Identify which cell holds the provided text, then report its [x, y] central coordinate. 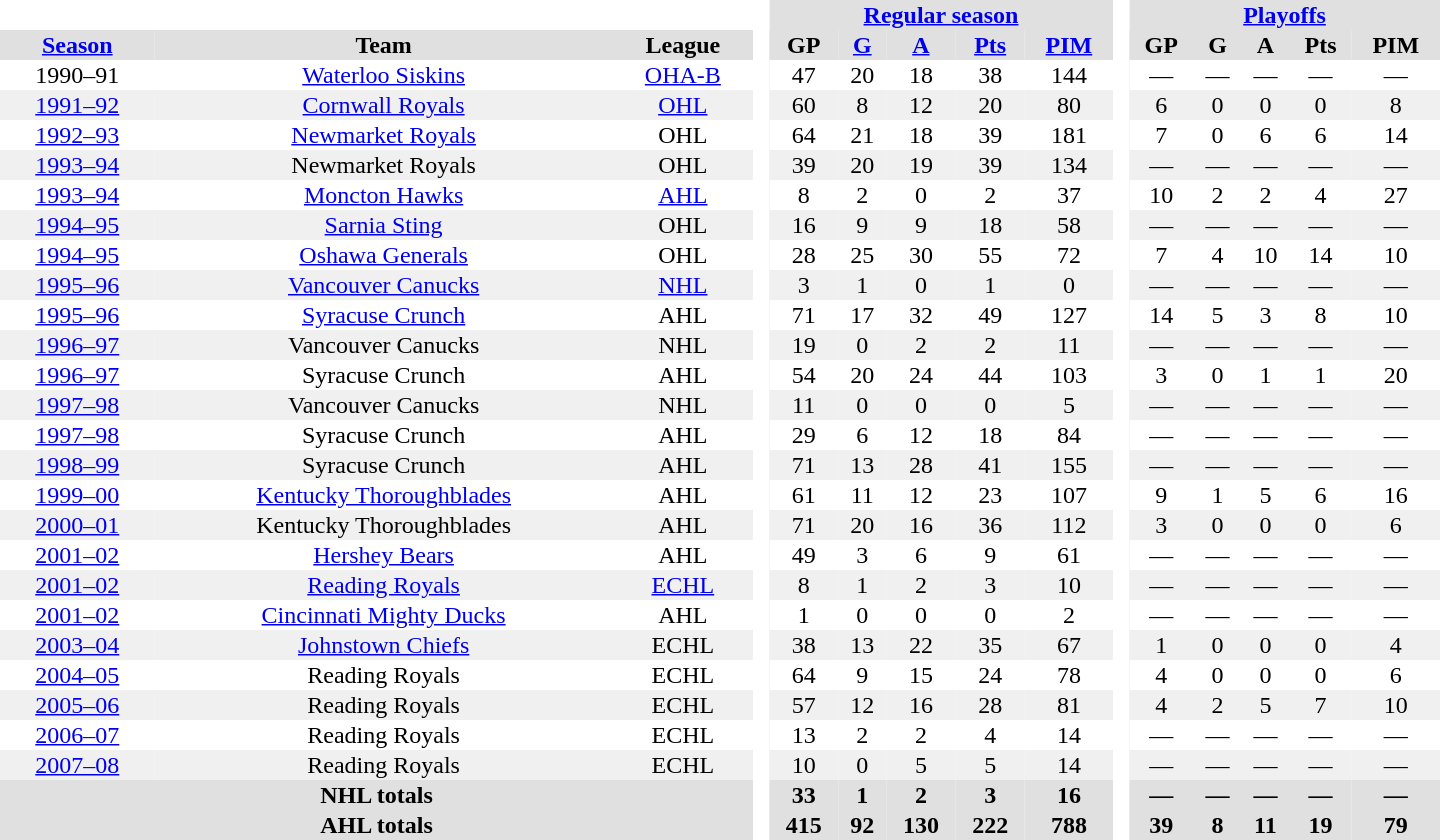
2005–06 [78, 705]
1999–00 [78, 495]
84 [1069, 435]
Johnstown Chiefs [384, 645]
Regular season [941, 15]
57 [804, 705]
60 [804, 105]
Waterloo Siskins [384, 75]
41 [990, 465]
Season [78, 45]
181 [1069, 135]
47 [804, 75]
134 [1069, 165]
29 [804, 435]
21 [862, 135]
155 [1069, 465]
80 [1069, 105]
2003–04 [78, 645]
1992–93 [78, 135]
2000–01 [78, 525]
55 [990, 255]
1991–92 [78, 105]
33 [804, 795]
222 [990, 825]
30 [920, 255]
Playoffs [1284, 15]
25 [862, 255]
Hershey Bears [384, 555]
112 [1069, 525]
Moncton Hawks [384, 195]
67 [1069, 645]
League [683, 45]
54 [804, 375]
36 [990, 525]
OHA-B [683, 75]
15 [920, 675]
58 [1069, 225]
144 [1069, 75]
Cincinnati Mighty Ducks [384, 615]
2006–07 [78, 735]
81 [1069, 705]
2007–08 [78, 765]
23 [990, 495]
2004–05 [78, 675]
AHL totals [376, 825]
27 [1396, 195]
788 [1069, 825]
37 [1069, 195]
22 [920, 645]
32 [920, 315]
Cornwall Royals [384, 105]
415 [804, 825]
72 [1069, 255]
130 [920, 825]
1998–99 [78, 465]
78 [1069, 675]
44 [990, 375]
1990–91 [78, 75]
107 [1069, 495]
Sarnia Sting [384, 225]
127 [1069, 315]
103 [1069, 375]
79 [1396, 825]
Team [384, 45]
92 [862, 825]
NHL totals [376, 795]
35 [990, 645]
17 [862, 315]
Oshawa Generals [384, 255]
